Return the (x, y) coordinate for the center point of the cell that contains the specified text.  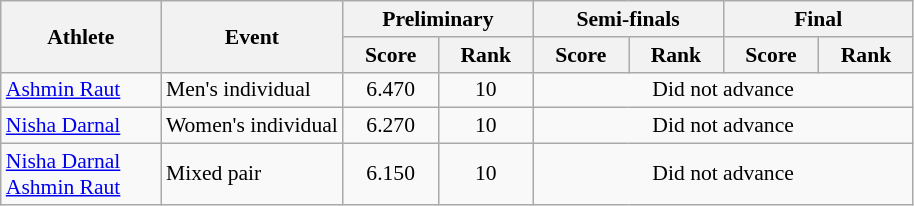
Men's individual (252, 90)
Nisha Darnal (81, 126)
6.270 (391, 126)
Preliminary (438, 19)
6.150 (391, 174)
Semi-finals (628, 19)
Nisha Darnal Ashmin Raut (81, 174)
Women's individual (252, 126)
Event (252, 36)
Mixed pair (252, 174)
Athlete (81, 36)
6.470 (391, 90)
Ashmin Raut (81, 90)
Final (818, 19)
